Scan for the cell matching the given text and deliver its [X, Y] coordinate at center. 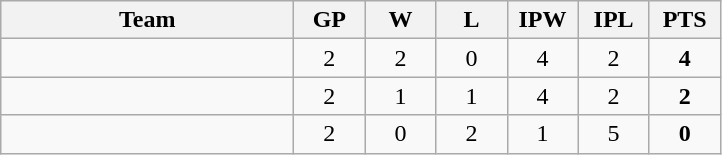
PTS [684, 20]
5 [614, 134]
Team [148, 20]
IPL [614, 20]
GP [330, 20]
W [400, 20]
IPW [542, 20]
L [472, 20]
